Locate the cell with the specified text and output its (x, y) center coordinate. 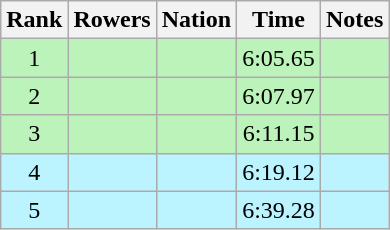
4 (34, 172)
Notes (354, 20)
5 (34, 210)
6:05.65 (279, 58)
6:39.28 (279, 210)
Rowers (112, 20)
1 (34, 58)
Rank (34, 20)
Nation (196, 20)
Time (279, 20)
3 (34, 134)
6:11.15 (279, 134)
6:07.97 (279, 96)
6:19.12 (279, 172)
2 (34, 96)
